Search for the cell housing the specified text and yield its [x, y] center coordinate. 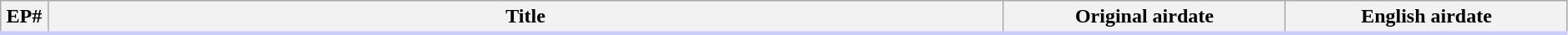
Original airdate [1144, 17]
EP# [24, 17]
English airdate [1427, 17]
Title [525, 17]
